Find where the given text appears and provide that cell's center as [x, y] coordinate. 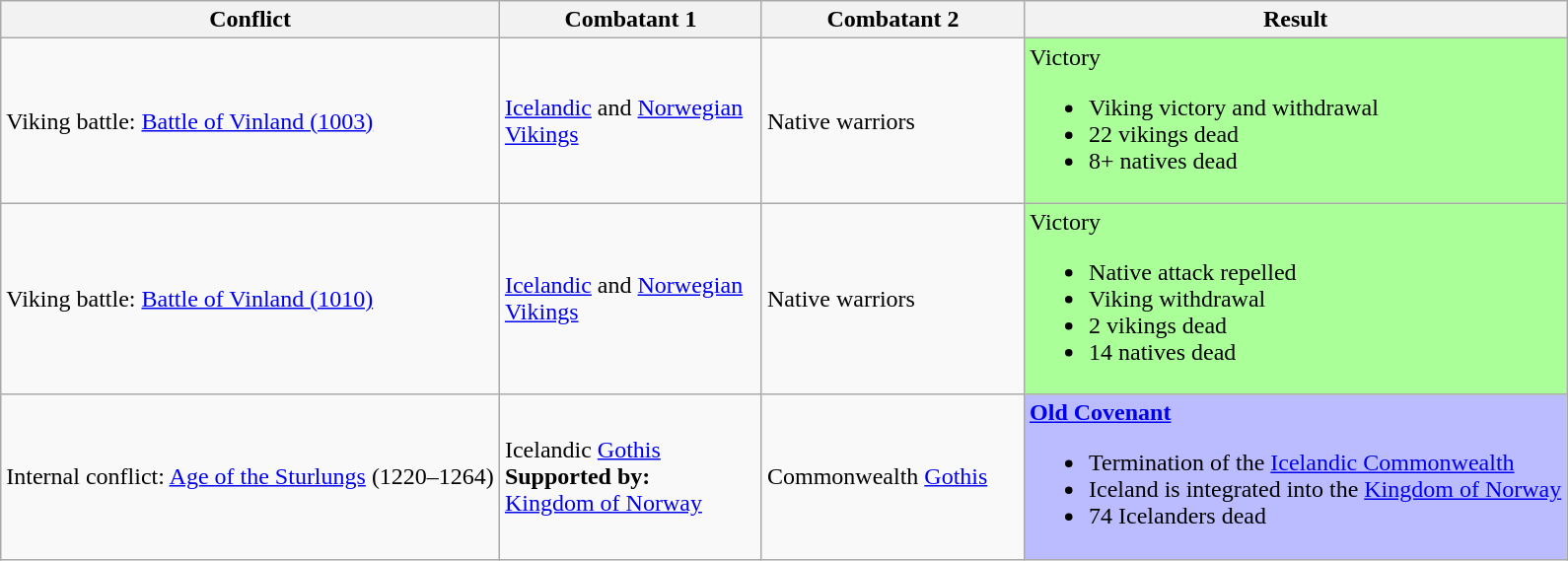
Conflict [250, 20]
Old CovenantTermination of the Icelandic CommonwealthIceland is integrated into the Kingdom of Norway74 Icelanders dead [1296, 477]
Viking battle: Battle of Vinland (1003) [250, 120]
Combatant 1 [630, 20]
VictoryViking victory and withdrawal22 vikings dead8+ natives dead [1296, 120]
Commonwealth Gothis [892, 477]
VictoryNative attack repelledViking withdrawal2 vikings dead14 natives dead [1296, 299]
Internal conflict: Age of the Sturlungs (1220–1264) [250, 477]
Combatant 2 [892, 20]
Result [1296, 20]
Icelandic GothisSupported by: Kingdom of Norway [630, 477]
Viking battle: Battle of Vinland (1010) [250, 299]
